Capture the cell that displays the provided text and extract its (x, y) central coordinate. 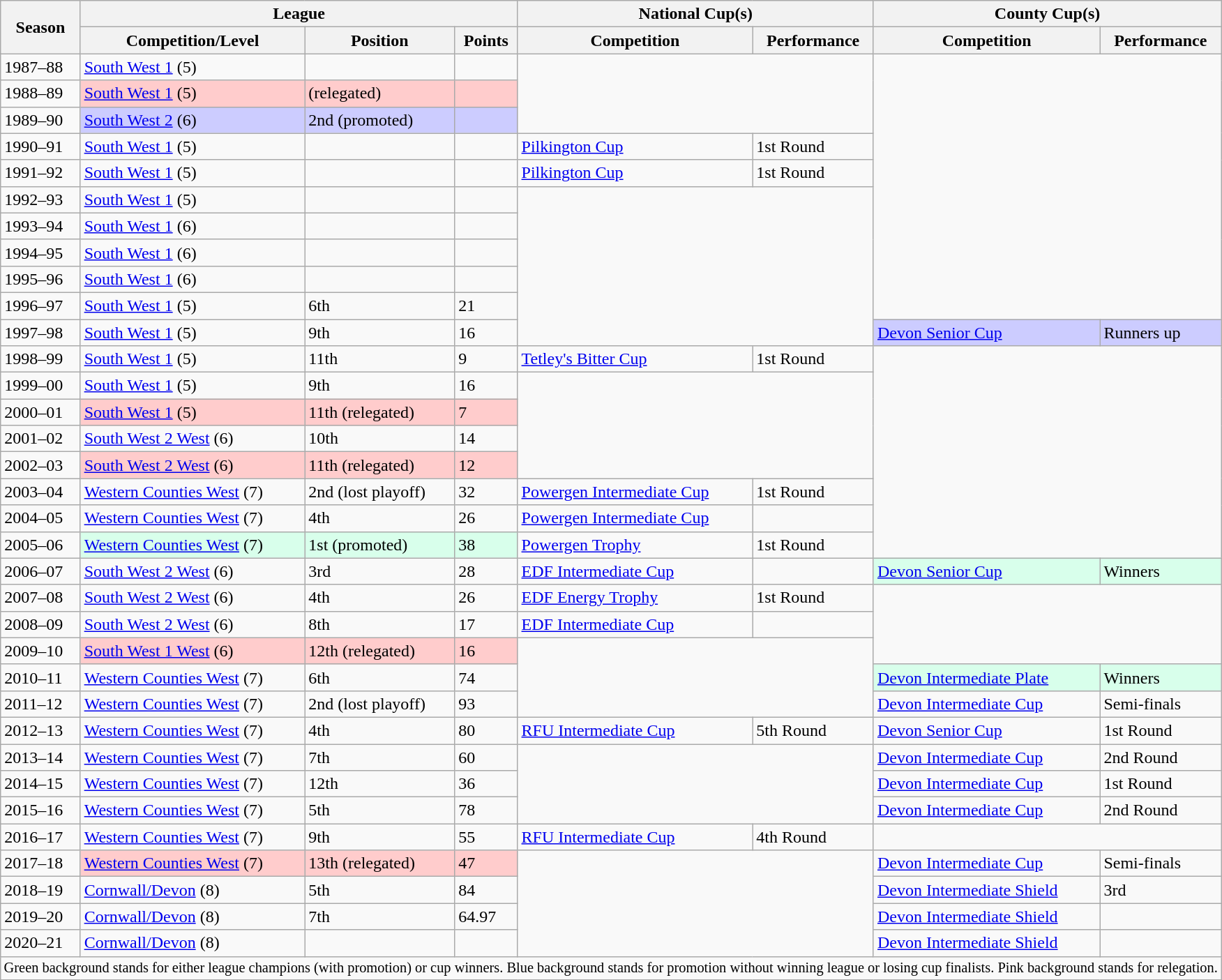
1995–96 (40, 279)
2nd (promoted) (379, 120)
Tetley's Bitter Cup (635, 359)
2008–09 (40, 624)
84 (486, 890)
17 (486, 624)
2010–11 (40, 677)
47 (486, 864)
County Cup(s) (1047, 14)
2005–06 (40, 545)
12 (486, 465)
Season (40, 27)
2002–03 (40, 465)
2016–17 (40, 837)
2009–10 (40, 651)
11th (379, 359)
1988–89 (40, 93)
4th Round (813, 837)
(relegated) (379, 93)
2013–14 (40, 757)
78 (486, 811)
2001–02 (40, 439)
2003–04 (40, 492)
Devon Intermediate Plate (986, 677)
2012–13 (40, 730)
1999–00 (40, 386)
2014–15 (40, 784)
1989–90 (40, 120)
National Cup(s) (695, 14)
1996–97 (40, 306)
55 (486, 837)
South West 2 (6) (193, 120)
7 (486, 412)
2011–12 (40, 704)
12th (relegated) (379, 651)
Points (486, 40)
Runners up (1161, 333)
9 (486, 359)
1st (promoted) (379, 545)
2017–18 (40, 864)
8th (379, 624)
12th (379, 784)
2007–08 (40, 598)
1987–88 (40, 67)
2004–05 (40, 518)
64.97 (486, 917)
14 (486, 439)
1990–91 (40, 146)
2020–21 (40, 943)
13th (relegated) (379, 864)
Competition/Level (193, 40)
1993–94 (40, 226)
1991–92 (40, 173)
10th (379, 439)
1998–99 (40, 359)
2006–07 (40, 571)
1992–93 (40, 199)
Position (379, 40)
1997–98 (40, 333)
South West 1 West (6) (193, 651)
21 (486, 306)
League (299, 14)
60 (486, 757)
2018–19 (40, 890)
Powergen Trophy (635, 545)
2000–01 (40, 412)
36 (486, 784)
80 (486, 730)
2015–16 (40, 811)
38 (486, 545)
EDF Energy Trophy (635, 598)
93 (486, 704)
2019–20 (40, 917)
5th Round (813, 730)
28 (486, 571)
74 (486, 677)
1994–95 (40, 252)
32 (486, 492)
